Scan for the cell matching the given text and deliver its [x, y] coordinate at center. 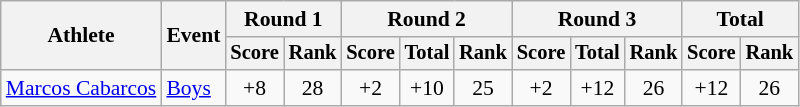
Boys [193, 88]
28 [313, 88]
+10 [428, 88]
Round 3 [597, 19]
25 [483, 88]
Round 1 [283, 19]
Athlete [82, 36]
Event [193, 36]
Marcos Cabarcos [82, 88]
+8 [254, 88]
Round 2 [426, 19]
